Return [x, y] of the center of cell containing provided text 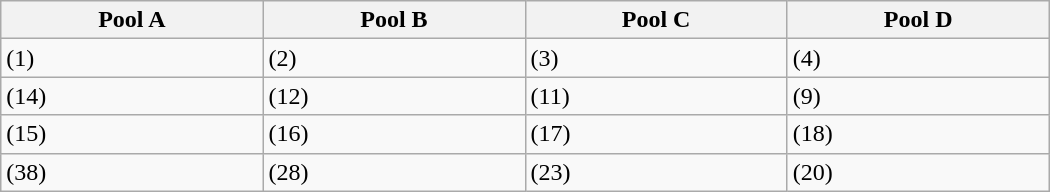
(38) [132, 172]
(17) [656, 134]
(14) [132, 96]
(28) [394, 172]
Pool A [132, 20]
(20) [918, 172]
(23) [656, 172]
(2) [394, 58]
Pool C [656, 20]
(12) [394, 96]
(18) [918, 134]
(9) [918, 96]
(15) [132, 134]
Pool B [394, 20]
(1) [132, 58]
Pool D [918, 20]
(11) [656, 96]
(4) [918, 58]
(16) [394, 134]
(3) [656, 58]
